Determine the (X, Y) coordinate at the center of the cell enclosing the given text.  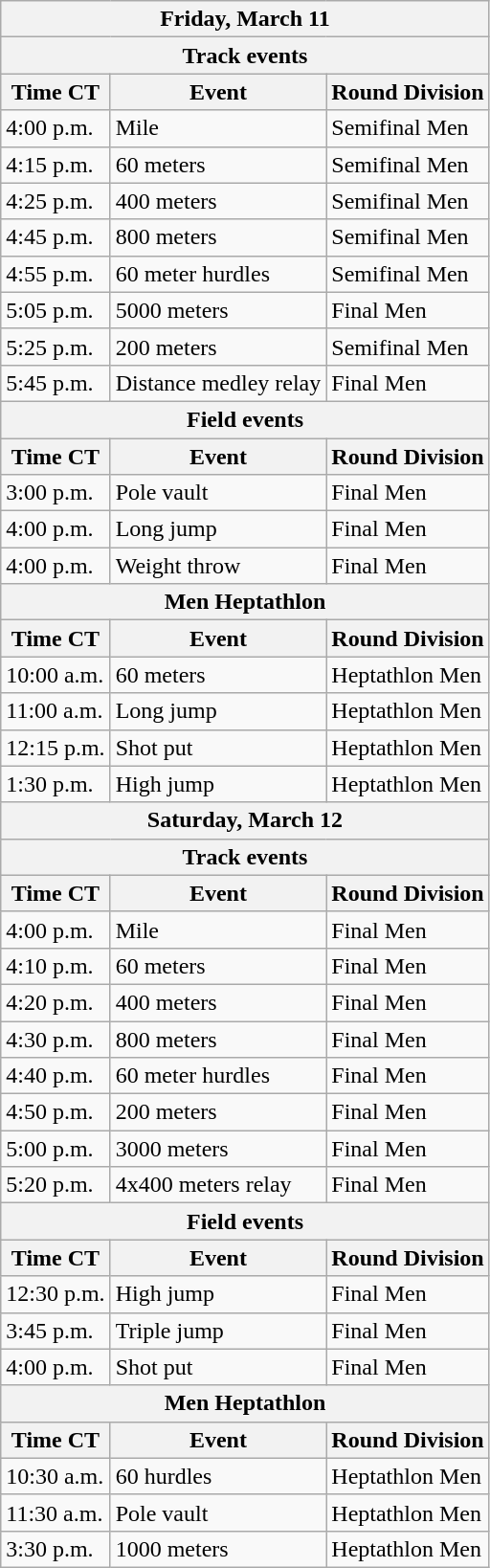
4:20 p.m. (56, 1002)
Distance medley relay (218, 383)
1000 meters (218, 1549)
12:30 p.m. (56, 1294)
5:00 p.m. (56, 1149)
4:55 p.m. (56, 274)
1:30 p.m. (56, 784)
4x400 meters relay (218, 1185)
10:30 a.m. (56, 1476)
12:15 p.m. (56, 748)
5:25 p.m. (56, 347)
10:00 a.m. (56, 675)
4:10 p.m. (56, 966)
3:45 p.m. (56, 1331)
3:00 p.m. (56, 493)
Triple jump (218, 1331)
4:25 p.m. (56, 201)
4:45 p.m. (56, 237)
60 hurdles (218, 1476)
5:20 p.m. (56, 1185)
11:30 a.m. (56, 1512)
4:50 p.m. (56, 1112)
11:00 a.m. (56, 711)
5:05 p.m. (56, 310)
4:30 p.m. (56, 1039)
5000 meters (218, 310)
4:40 p.m. (56, 1076)
Weight throw (218, 566)
4:15 p.m. (56, 165)
Saturday, March 12 (245, 820)
3:30 p.m. (56, 1549)
5:45 p.m. (56, 383)
3000 meters (218, 1149)
Friday, March 11 (245, 19)
